From the cell containing the given text, extract its center point as (X, Y) coordinate. 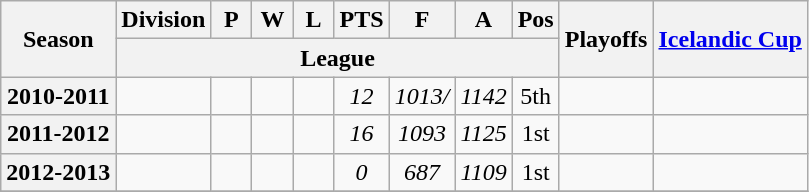
16 (362, 134)
5th (536, 96)
Playoffs (606, 39)
L (314, 20)
1093 (422, 134)
1125 (484, 134)
P (232, 20)
12 (362, 96)
Division (164, 20)
League (338, 58)
Season (58, 39)
A (484, 20)
F (422, 20)
Icelandic Cup (730, 39)
Pos (536, 20)
1142 (484, 96)
2011-2012 (58, 134)
2012-2013 (58, 172)
1109 (484, 172)
0 (362, 172)
W (272, 20)
1013/ (422, 96)
687 (422, 172)
2010-2011 (58, 96)
PTS (362, 20)
